Capture the cell that displays the provided text and extract its [x, y] central coordinate. 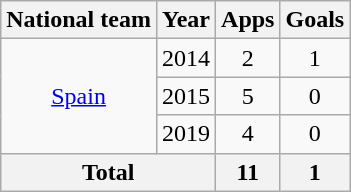
4 [248, 134]
2019 [186, 134]
2014 [186, 58]
11 [248, 172]
Spain [79, 96]
5 [248, 96]
National team [79, 20]
Goals [315, 20]
Apps [248, 20]
2015 [186, 96]
Year [186, 20]
2 [248, 58]
Total [108, 172]
